Output the [x, y] coordinate of the center of the cell containing the given text.  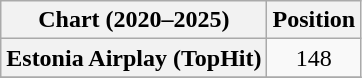
Position [314, 20]
148 [314, 58]
Estonia Airplay (TopHit) [134, 58]
Chart (2020–2025) [134, 20]
